Determine the [X, Y] coordinate at the center of the cell enclosing the given text.  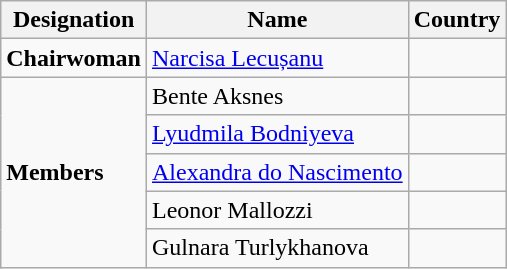
Name [277, 20]
Alexandra do Nascimento [277, 172]
Lyudmila Bodniyeva [277, 134]
Members [74, 172]
Leonor Mallozzi [277, 210]
Narcisa Lecușanu [277, 58]
Bente Aksnes [277, 96]
Chairwoman [74, 58]
Gulnara Turlykhanova [277, 248]
Country [457, 20]
Designation [74, 20]
